Capture the cell that displays the provided text and extract its (x, y) central coordinate. 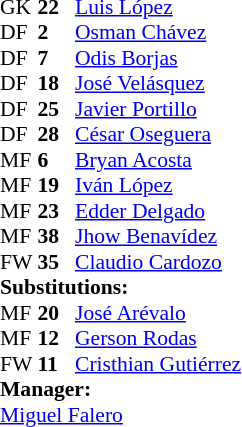
Osman Chávez (158, 33)
11 (57, 364)
Claudio Cardozo (158, 262)
6 (57, 160)
35 (57, 262)
28 (57, 135)
Odis Borjas (158, 58)
Substitutions: (120, 287)
Bryan Acosta (158, 160)
Iván López (158, 185)
José Arévalo (158, 313)
38 (57, 237)
Edder Delgado (158, 211)
18 (57, 83)
Manager: (120, 389)
José Velásquez (158, 83)
7 (57, 58)
Jhow Benavídez (158, 237)
César Oseguera (158, 135)
Gerson Rodas (158, 339)
12 (57, 339)
Cristhian Gutiérrez (158, 364)
19 (57, 185)
2 (57, 33)
23 (57, 211)
Javier Portillo (158, 109)
20 (57, 313)
25 (57, 109)
